Pinpoint the cell where the given text exists, returning its [x, y] midpoint coordinate. 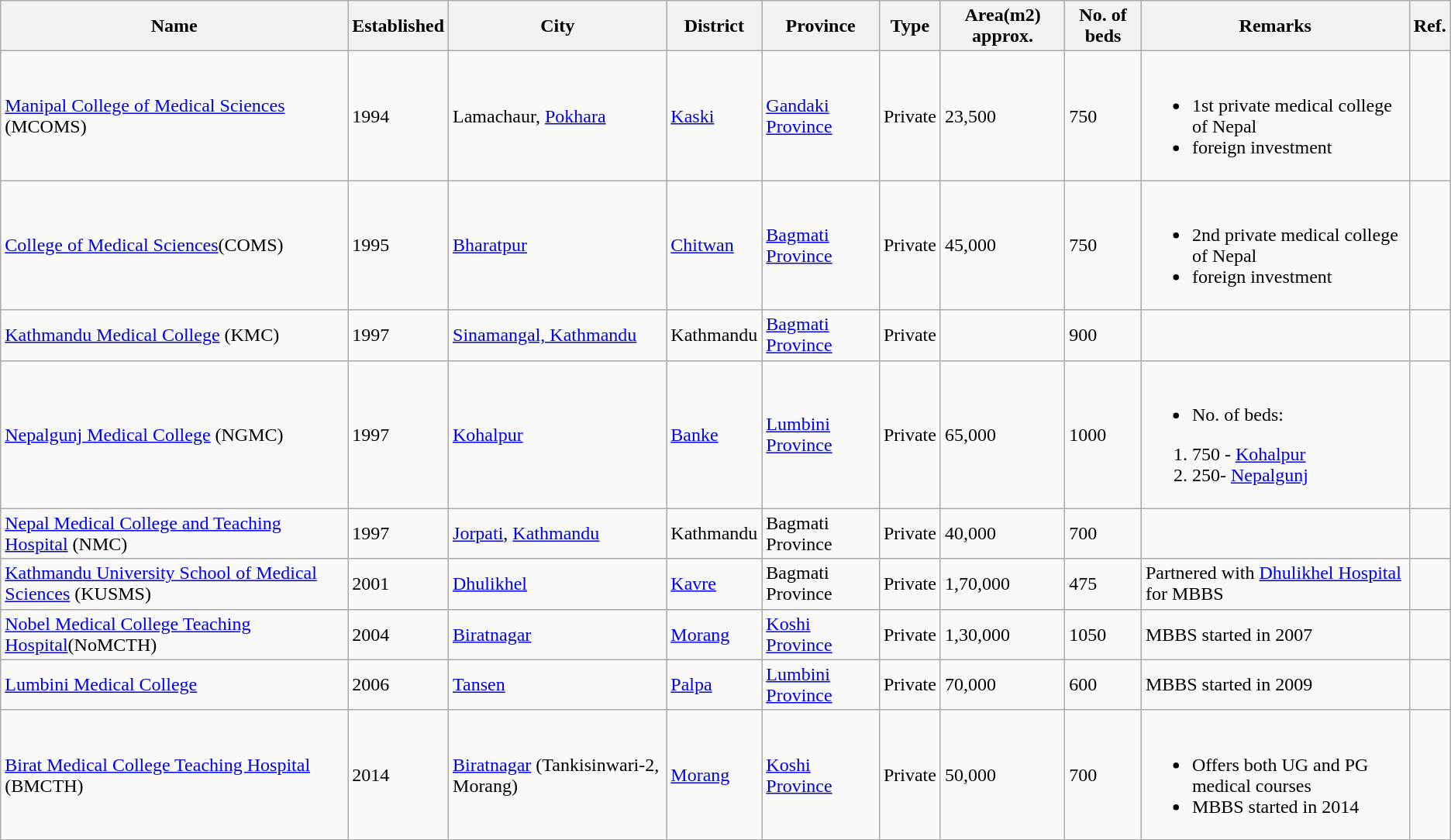
No. of beds [1104, 26]
1000 [1104, 434]
Kathmandu University School of Medical Sciences (KUSMS) [174, 584]
MBBS started in 2007 [1275, 634]
Palpa [715, 685]
1st private medical college of Nepalforeign investment [1275, 116]
Province [821, 26]
Jorpati, Kathmandu [558, 533]
Biratnagar (Tankisinwari-2, Morang) [558, 775]
1,30,000 [1002, 634]
2014 [398, 775]
Kaski [715, 116]
Biratnagar [558, 634]
45,000 [1002, 245]
65,000 [1002, 434]
Chitwan [715, 245]
Remarks [1275, 26]
Offers both UG and PG medical coursesMBBS started in 2014 [1275, 775]
MBBS started in 2009 [1275, 685]
Kavre [715, 584]
2nd private medical college of Nepalforeign investment [1275, 245]
2001 [398, 584]
Sinamangal, Kathmandu [558, 335]
Kohalpur [558, 434]
Lamachaur, Pokhara [558, 116]
City [558, 26]
District [715, 26]
70,000 [1002, 685]
Lumbini Medical College [174, 685]
600 [1104, 685]
Gandaki Province [821, 116]
Area(m2) approx. [1002, 26]
Banke [715, 434]
23,500 [1002, 116]
Type [910, 26]
2004 [398, 634]
Name [174, 26]
475 [1104, 584]
Bharatpur [558, 245]
Manipal College of Medical Sciences (MCOMS) [174, 116]
2006 [398, 685]
1995 [398, 245]
Established [398, 26]
Kathmandu Medical College (KMC) [174, 335]
1050 [1104, 634]
Nepalgunj Medical College (NGMC) [174, 434]
50,000 [1002, 775]
Birat Medical College Teaching Hospital (BMCTH) [174, 775]
900 [1104, 335]
Tansen [558, 685]
College of Medical Sciences(COMS) [174, 245]
Ref. [1429, 26]
Partnered with Dhulikhel Hospital for MBBS [1275, 584]
40,000 [1002, 533]
1994 [398, 116]
1,70,000 [1002, 584]
Dhulikhel [558, 584]
No. of beds:750 - Kohalpur250- Nepalgunj [1275, 434]
Nobel Medical College Teaching Hospital(NoMCTH) [174, 634]
Nepal Medical College and Teaching Hospital (NMC) [174, 533]
